Identify which cell holds the provided text, then report its (X, Y) central coordinate. 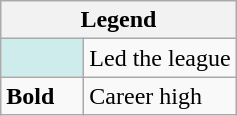
Career high (160, 96)
Bold (42, 96)
Led the league (160, 58)
Legend (118, 20)
